Extract the (X, Y) coordinate from the center of the cell holding the provided text.  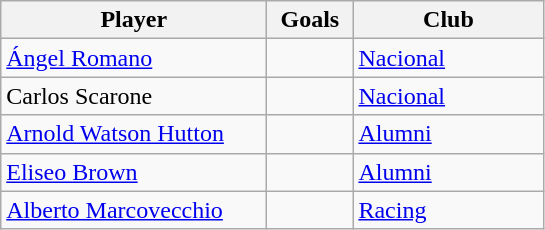
Racing (448, 210)
Club (448, 20)
Arnold Watson Hutton (134, 134)
Carlos Scarone (134, 96)
Ángel Romano (134, 58)
Goals (310, 20)
Eliseo Brown (134, 172)
Player (134, 20)
Alberto Marcovecchio (134, 210)
